Find where the given text appears and provide that cell's center as [x, y] coordinate. 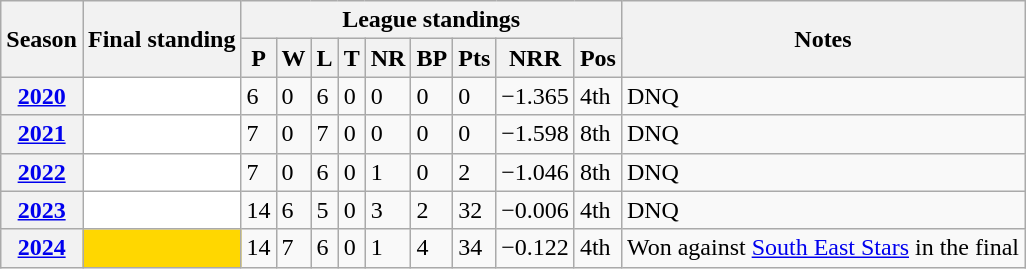
2020 [42, 96]
2024 [42, 248]
−1.365 [536, 96]
−0.006 [536, 210]
−1.598 [536, 134]
−0.122 [536, 248]
34 [474, 248]
2022 [42, 172]
BP [432, 58]
Notes [822, 39]
5 [324, 210]
2023 [42, 210]
Won against South East Stars in the final [822, 248]
NRR [536, 58]
2021 [42, 134]
Pts [474, 58]
4 [432, 248]
P [258, 58]
−1.046 [536, 172]
Pos [598, 58]
League standings [431, 20]
NR [388, 58]
Season [42, 39]
T [352, 58]
L [324, 58]
W [294, 58]
Final standing [161, 39]
3 [388, 210]
32 [474, 210]
